Locate the cell with the specified text and output its [x, y] center coordinate. 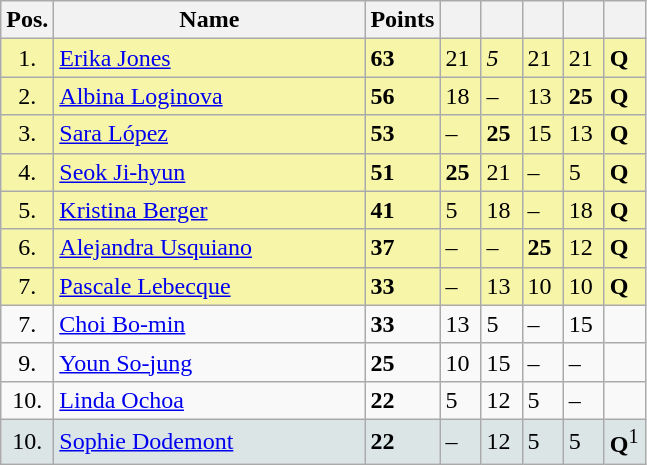
Alejandra Usquiano [210, 248]
Kristina Berger [210, 210]
3. [28, 134]
Erika Jones [210, 58]
Sophie Dodemont [210, 442]
Pos. [28, 20]
41 [402, 210]
6. [28, 248]
Choi Bo-min [210, 324]
Q1 [624, 442]
9. [28, 362]
Points [402, 20]
Linda Ochoa [210, 400]
Pascale Lebecque [210, 286]
1. [28, 58]
2. [28, 96]
51 [402, 172]
Albina Loginova [210, 96]
56 [402, 96]
63 [402, 58]
4. [28, 172]
5. [28, 210]
Youn So-jung [210, 362]
Sara López [210, 134]
Name [210, 20]
37 [402, 248]
Seok Ji-hyun [210, 172]
53 [402, 134]
